For the text-containing cell, return its midpoint in [x, y] coordinate format. 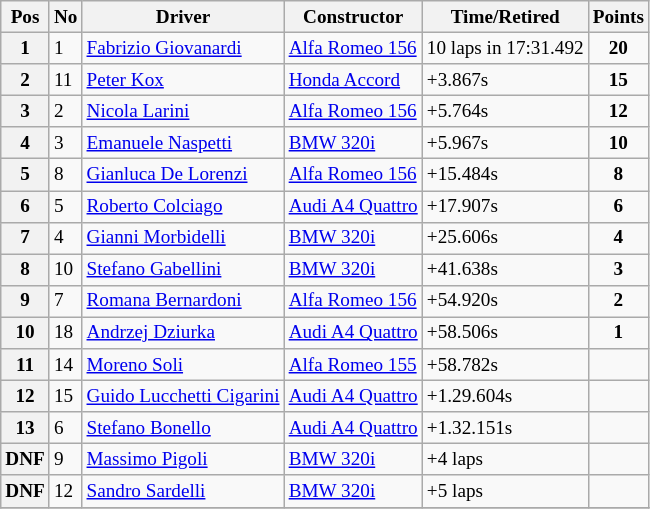
10 laps in 17:31.492 [505, 48]
+58.782s [505, 365]
Peter Kox [183, 80]
Emanuele Naspetti [183, 143]
18 [66, 333]
Massimo Pigoli [183, 460]
+5.967s [505, 143]
Nicola Larini [183, 111]
+41.638s [505, 270]
+58.506s [505, 333]
Roberto Colciago [183, 206]
Driver [183, 17]
Stefano Bonello [183, 428]
Sandro Sardelli [183, 491]
Honda Accord [353, 80]
+3.867s [505, 80]
+1.29.604s [505, 396]
Alfa Romeo 155 [353, 365]
+5.764s [505, 111]
20 [618, 48]
Pos [26, 17]
Moreno Soli [183, 365]
Stefano Gabellini [183, 270]
+1.32.151s [505, 428]
+4 laps [505, 460]
Time/Retired [505, 17]
+54.920s [505, 301]
Constructor [353, 17]
14 [66, 365]
Gianluca De Lorenzi [183, 175]
No [66, 17]
+17.907s [505, 206]
Guido Lucchetti Cigarini [183, 396]
+15.484s [505, 175]
Romana Bernardoni [183, 301]
13 [26, 428]
Andrzej Dziurka [183, 333]
+25.606s [505, 238]
+5 laps [505, 491]
Gianni Morbidelli [183, 238]
Points [618, 17]
Fabrizio Giovanardi [183, 48]
